Detect which cell encompasses the target text, then output its (x, y) center coordinate. 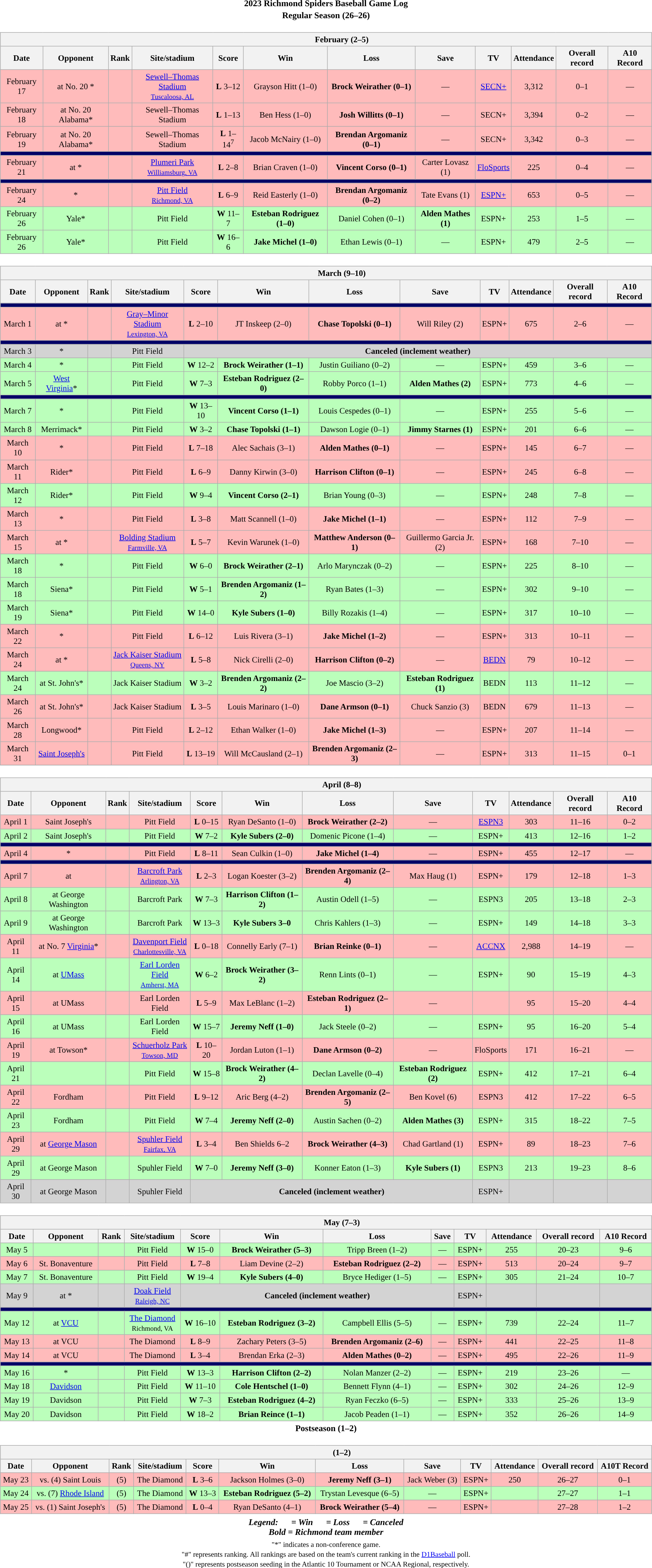
10–12 (580, 660)
Max LeBlanc (1–2) (262, 1003)
Jake Michel (1–2) (354, 636)
333 (512, 1400)
Brenden Argomaniz (1–2) (263, 589)
W 18–2 (200, 1414)
Kyle Subers (2–0) (262, 836)
Kyle Subers 3–0 (262, 923)
February 17 (22, 86)
6–7 (580, 448)
W 15–0 (200, 1250)
Spuhler FieldFairfax, VA (160, 1144)
March 7 (18, 411)
March 1 (18, 324)
W 7–4 (207, 1120)
Brock Weirather (5–3) (271, 1250)
Brock Weirather (4–2) (262, 1074)
March 31 (18, 753)
352 (512, 1414)
5–6 (580, 411)
253 (534, 218)
3,312 (534, 86)
L 8–9 (200, 1342)
Jake Michel (1–4) (347, 853)
11–7 (626, 1323)
495 (512, 1355)
12–18 (580, 876)
Konner Eaton (1–3) (347, 1168)
Brock Weirather (2–2) (347, 822)
April 1 (16, 822)
W 15–7 (207, 1026)
L 3–6 (203, 1480)
May 5 (17, 1250)
L 0–4 (203, 1507)
at No. 7 Virginia* (68, 946)
May 18 (17, 1386)
Austin Odell (1–5) (347, 899)
Carter Lovasz (1) (445, 167)
145 (531, 448)
L 7–18 (201, 448)
Esteban Rodriguez (5–2) (267, 1493)
Jake Michel (1–1) (354, 518)
1–5 (582, 218)
April 2 (16, 836)
171 (531, 1050)
Grayson Hitt (1–0) (285, 86)
Jeremy Neff (3–1) (359, 1480)
250 (514, 1480)
April 21 (16, 1074)
Kevin Warunek (1–0) (263, 542)
Chad Gartland (1) (433, 1144)
25–26 (568, 1400)
Jimmy Starnes (1) (440, 429)
Ben Hess (1–0) (285, 115)
Jackson Holmes (3–0) (267, 1480)
(1–2) (326, 1452)
Zachary Peters (3–5) (271, 1342)
Jordan Luton (1–1) (262, 1050)
May 19 (17, 1400)
0–4 (582, 167)
vs. (4) Saint Louis (70, 1480)
245 (531, 472)
Jeremy Neff (3–0) (262, 1168)
W 11–7 (228, 218)
L 0–18 (207, 946)
February 19 (22, 139)
2–3 (629, 899)
W 11–10 (200, 1386)
26–26 (568, 1414)
Chuck Sanzio (3) (440, 707)
Brian Young (0–3) (354, 495)
455 (531, 853)
L 10–20 (207, 1050)
Josh Willitts (0–1) (371, 115)
Brock Weirather (2–1) (263, 566)
February 21 (22, 167)
20–23 (568, 1250)
7–5 (629, 1120)
Guillermo Garcia Jr. (2) (440, 542)
April 16 (16, 1026)
Brock Weirather (1–1) (263, 365)
March 15 (18, 542)
March 3 (18, 351)
3–6 (580, 365)
W 12–2 (201, 365)
Danny Kirwin (3–0) (263, 472)
Robby Porco (1–1) (354, 384)
11–15 (580, 753)
2–5 (582, 242)
W 14–0 (201, 613)
W 16–6 (228, 242)
March (9–10) (326, 273)
21–24 (568, 1277)
11–13 (580, 707)
213 (531, 1168)
Tate Evans (1) (445, 195)
675 (531, 324)
Vincent Corso (0–1) (371, 167)
May 13 (17, 1342)
Matthew Anderson (0–1) (354, 542)
Esteban Rodriguez (4–2) (271, 1400)
February 24 (22, 195)
L 5–8 (201, 660)
Vincent Corso (1–1) (263, 411)
3,342 (534, 139)
Billy Rozakis (1–4) (354, 613)
Dawson Logie (0–1) (354, 429)
739 (512, 1323)
16–21 (580, 1050)
Brock Weirather (0–1) (371, 86)
L 9–12 (207, 1097)
March 22 (18, 636)
April 14 (16, 975)
Harrison Clifton (0–2) (354, 660)
Aric Berg (4–2) (262, 1097)
at No. 20 * (76, 86)
12–17 (580, 853)
Dane Armson (0–2) (347, 1050)
17–21 (580, 1074)
Pitt FieldRichmond, VA (172, 195)
113 (531, 683)
14–9 (626, 1414)
Brock Weirather (5–4) (359, 1507)
653 (534, 195)
May 9 (17, 1296)
Earl Lorden FieldAmherst, MA (160, 975)
L 3–12 (228, 86)
Ryan DeSanto (4–1) (267, 1507)
24–26 (568, 1386)
Will McCausland (2–1) (263, 753)
W 19–4 (200, 1277)
Chris Kahlers (1–3) (347, 923)
vs. (1) Saint Joseph's (70, 1507)
Longwood* (61, 730)
179 (531, 876)
L 6–12 (201, 636)
W 6–0 (201, 566)
0–3 (582, 139)
441 (512, 1342)
Bolding StadiumFarmville, VA (147, 542)
Sean Culkin (1–0) (262, 853)
20–24 (568, 1263)
A10T Record (625, 1466)
7–8 (580, 495)
April 19 (16, 1050)
Domenic Picone (1–4) (347, 836)
April 4 (16, 853)
Bennett Flynn (4–1) (377, 1386)
W 7–0 (207, 1168)
Nolan Manzer (2–2) (377, 1373)
Alec Sachais (3–1) (263, 448)
Reid Easterly (1–0) (285, 195)
L 2–10 (201, 324)
L 1–13 (228, 115)
Luis Rivera (3–1) (263, 636)
L 2–12 (201, 730)
March 26 (18, 707)
Bryce Hediger (1–5) (377, 1277)
Harrison Clifton (0–1) (354, 472)
Kyle Subers (1–0) (263, 613)
March 8 (18, 429)
Alden Mathes (1) (445, 218)
9–7 (626, 1263)
479 (534, 242)
April 23 (16, 1120)
Renn Lints (0–1) (347, 975)
ACCNX (490, 946)
Esteban Rodriguez (2) (433, 1074)
Max Haug (1) (433, 876)
Campbell Ellis (5–5) (377, 1323)
Trystan Levesque (6–5) (359, 1493)
Brendan Argomaniz (0–2) (371, 195)
205 (531, 899)
0–5 (582, 195)
April 8 (16, 899)
April 11 (16, 946)
219 (512, 1373)
Joe Mascio (3–2) (354, 683)
4–6 (580, 384)
Alden Mathes (2) (440, 384)
May 14 (17, 1355)
Ben Kovel (6) (433, 1097)
7–6 (629, 1144)
L 5–7 (201, 542)
9–6 (626, 1250)
8–10 (580, 566)
Brenden Argomaniz (2–4) (347, 876)
6–8 (580, 472)
Brian Reince (1–1) (271, 1414)
Vincent Corso (2–1) (263, 495)
Ryan Bates (1–3) (354, 589)
773 (531, 384)
Brenden Argomaniz (2–3) (354, 753)
7–9 (580, 518)
March 5 (18, 384)
JT Inskeep (2–0) (263, 324)
Kyle Subers (1) (433, 1168)
May 12 (17, 1323)
112 (531, 518)
14–19 (580, 946)
Sewell–Thomas StadiumTuscaloosa, AL (172, 86)
3,394 (534, 115)
7–10 (580, 542)
4–4 (629, 1003)
L 3–5 (201, 707)
14–18 (580, 923)
February 18 (22, 115)
Ryan Feczko (6–5) (377, 1400)
11–16 (580, 822)
L 13–19 (201, 753)
Schuerholz ParkTowson, MD (160, 1050)
May (7–3) (326, 1222)
17–22 (580, 1097)
23–26 (568, 1373)
248 (531, 495)
May 7 (17, 1277)
Esteban Rodriguez (2–2) (377, 1263)
201 (531, 429)
Justin Guiliano (0–2) (354, 365)
10–7 (626, 1277)
Esteban Rodriguez (2–0) (263, 384)
Jack Steele (0–2) (347, 1026)
Plumeri ParkWilliamsburg, VA (172, 167)
Chase Topolski (1–1) (263, 429)
149 (531, 923)
6–5 (629, 1097)
Jacob Peaden (1–1) (377, 1414)
Barcroft ParkArlington, VA (160, 876)
4–3 (629, 975)
Logan Koester (3–2) (262, 876)
Jack Weber (3) (432, 1480)
April 9 (16, 923)
207 (531, 730)
W 9–4 (201, 495)
April 7 (16, 876)
May 24 (16, 1493)
15–19 (580, 975)
March 19 (18, 613)
Brenden Argomaniz (2–6) (377, 1342)
April (8–8) (326, 785)
May 25 (16, 1507)
Ryan DeSanto (1–0) (262, 822)
W 15–8 (207, 1074)
11–12 (580, 683)
March 13 (18, 518)
March 11 (18, 472)
Connelly Early (7–1) (262, 946)
Ben Shields 6–2 (262, 1144)
168 (531, 542)
Austin Sachen (0–2) (347, 1120)
15–20 (580, 1003)
Harrison Clifton (2–2) (271, 1373)
Jeremy Neff (1–0) (262, 1026)
13–18 (580, 899)
May 23 (16, 1480)
5–4 (629, 1026)
1–3 (629, 876)
459 (531, 365)
Brendan Erka (2–3) (271, 1355)
Ethan Walker (1–0) (263, 730)
Esteban Rodriguez (3–2) (271, 1323)
12–9 (626, 1386)
at (68, 876)
19–23 (580, 1168)
March 12 (18, 495)
W 13–10 (201, 411)
L 1–147 (228, 139)
6–6 (580, 429)
May 6 (17, 1263)
March 28 (18, 730)
Jake Michel (1–3) (354, 730)
at Towson* (68, 1050)
6–4 (629, 1074)
Alden Mathes (0–2) (377, 1355)
2–6 (580, 324)
Kyle Subers (4–0) (271, 1277)
Louis Cespedes (0–1) (354, 411)
1–1 (625, 1493)
Merrimack* (61, 429)
Arlo Marynczak (0–2) (354, 566)
Harrison Clifton (1–2) (262, 899)
Liam Devine (2–2) (271, 1263)
Jeremy Neff (2–0) (262, 1120)
27–28 (568, 1507)
Brendan Argomaniz (0–1) (371, 139)
March 10 (18, 448)
L 7–8 (200, 1263)
L 2–3 (207, 876)
8–6 (629, 1168)
Nick Cirelli (2–0) (263, 660)
vs. (7) Rhode Island (70, 1493)
513 (512, 1263)
10–10 (580, 613)
L 2–8 (228, 167)
10–11 (580, 636)
Cole Hentschel (1–0) (271, 1386)
Doak FieldRaleigh, NC (152, 1296)
Jake Michel (1–0) (285, 242)
L 0–15 (207, 822)
Alden Mathes (0–1) (354, 448)
Daniel Cohen (0–1) (371, 218)
16–20 (580, 1026)
18–22 (580, 1120)
13–9 (626, 1400)
Brenden Argomaniz (2–5) (347, 1097)
12–16 (580, 836)
L 5–9 (207, 1003)
W 5–1 (201, 589)
L 3–8 (201, 518)
22–25 (568, 1342)
2,988 (531, 946)
Esteban Rodriguez (1) (440, 683)
305 (512, 1277)
West Virginia* (61, 384)
Brian Craven (1–0) (285, 167)
27–27 (568, 1493)
Gray–Minor StadiumLexington, VA (147, 324)
79 (531, 660)
L 8–11 (207, 853)
The DiamondRichmond, VA (152, 1323)
Louis Marinaro (1–0) (263, 707)
Declan Lavelle (0–4) (347, 1074)
22–26 (568, 1355)
679 (531, 707)
315 (531, 1120)
Alden Mathes (3) (433, 1120)
3–3 (629, 923)
11–9 (626, 1355)
Ethan Lewis (0–1) (371, 242)
Chase Topolski (0–1) (354, 324)
March 4 (18, 365)
90 (531, 975)
11–14 (580, 730)
9–10 (580, 589)
Esteban Rodriguez (1–0) (285, 218)
Will Riley (2) (440, 324)
Jack Kaiser StadiumQueens, NY (147, 660)
April 30 (16, 1191)
303 (531, 822)
April 22 (16, 1097)
11–8 (626, 1342)
22–24 (568, 1323)
February (2–5) (326, 39)
89 (531, 1144)
Davenport FieldCharlottesville, VA (160, 946)
Brenden Argomaniz (2–2) (263, 683)
W 7–2 (207, 836)
18–23 (580, 1144)
26–27 (568, 1480)
317 (531, 613)
Esteban Rodriguez (2–1) (347, 1003)
Dane Armson (0–1) (354, 707)
April 15 (16, 1003)
May 20 (17, 1414)
Brock Weirather (4–3) (347, 1144)
Brock Weirather (3–2) (262, 975)
Tripp Breen (1–2) (377, 1250)
Brian Reinke (0–1) (347, 946)
Matt Scannell (1–0) (263, 518)
Jacob McNairy (1–0) (285, 139)
W 16–10 (200, 1323)
413 (531, 836)
May 16 (17, 1373)
W 6–2 (207, 975)
